Pinpoint the cell where the given text exists, returning its (X, Y) midpoint coordinate. 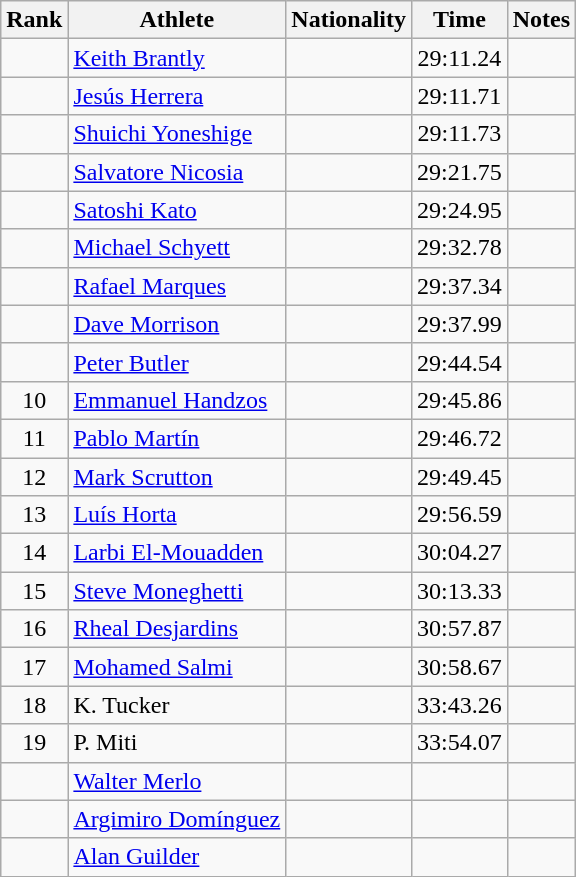
13 (34, 515)
10 (34, 400)
Emmanuel Handzos (177, 400)
18 (34, 705)
29:21.75 (460, 172)
30:04.27 (460, 553)
Michael Schyett (177, 248)
Jesús Herrera (177, 96)
Salvatore Nicosia (177, 172)
P. Miti (177, 743)
Rheal Desjardins (177, 629)
K. Tucker (177, 705)
19 (34, 743)
Nationality (349, 20)
Shuichi Yoneshige (177, 134)
Alan Guilder (177, 857)
29:11.24 (460, 58)
29:56.59 (460, 515)
30:13.33 (460, 591)
Rafael Marques (177, 286)
16 (34, 629)
Satoshi Kato (177, 210)
Mohamed Salmi (177, 667)
29:24.95 (460, 210)
Mark Scrutton (177, 477)
30:57.87 (460, 629)
17 (34, 667)
29:37.99 (460, 324)
Luís Horta (177, 515)
30:58.67 (460, 667)
11 (34, 438)
Dave Morrison (177, 324)
29:37.34 (460, 286)
Rank (34, 20)
12 (34, 477)
29:11.73 (460, 134)
33:54.07 (460, 743)
Walter Merlo (177, 781)
29:44.54 (460, 362)
Larbi El-Mouadden (177, 553)
29:32.78 (460, 248)
Notes (541, 20)
15 (34, 591)
33:43.26 (460, 705)
29:11.71 (460, 96)
Keith Brantly (177, 58)
Pablo Martín (177, 438)
Athlete (177, 20)
Time (460, 20)
29:46.72 (460, 438)
29:49.45 (460, 477)
29:45.86 (460, 400)
Argimiro Domínguez (177, 819)
Peter Butler (177, 362)
14 (34, 553)
Steve Moneghetti (177, 591)
